Locate the cell with the specified text and output its [X, Y] center coordinate. 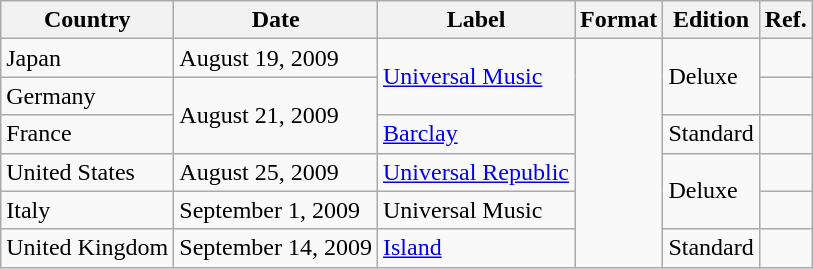
August 25, 2009 [276, 172]
Italy [88, 210]
Japan [88, 58]
Island [476, 248]
August 19, 2009 [276, 58]
Universal Republic [476, 172]
Label [476, 20]
Country [88, 20]
France [88, 134]
Format [619, 20]
August 21, 2009 [276, 115]
Ref. [786, 20]
September 14, 2009 [276, 248]
United States [88, 172]
Date [276, 20]
Barclay [476, 134]
Edition [711, 20]
September 1, 2009 [276, 210]
Germany [88, 96]
United Kingdom [88, 248]
